Scan for the cell matching the given text and deliver its [X, Y] coordinate at center. 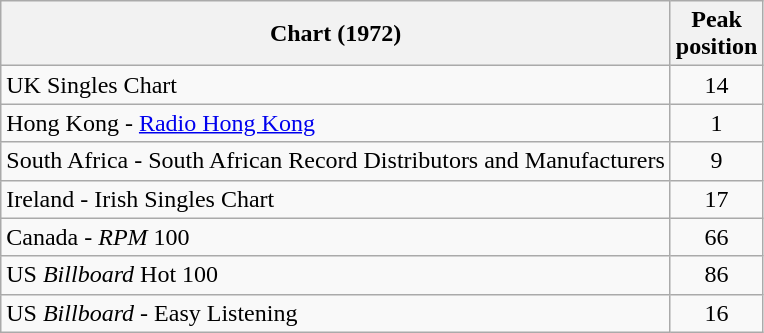
Chart (1972) [336, 34]
17 [716, 199]
US Billboard Hot 100 [336, 275]
86 [716, 275]
16 [716, 313]
South Africa - South African Record Distributors and Manufacturers [336, 161]
Peakposition [716, 34]
14 [716, 85]
66 [716, 237]
9 [716, 161]
Hong Kong - Radio Hong Kong [336, 123]
Ireland - Irish Singles Chart [336, 199]
1 [716, 123]
US Billboard - Easy Listening [336, 313]
Canada - RPM 100 [336, 237]
UK Singles Chart [336, 85]
